For the text-containing cell, return its midpoint in (x, y) coordinate format. 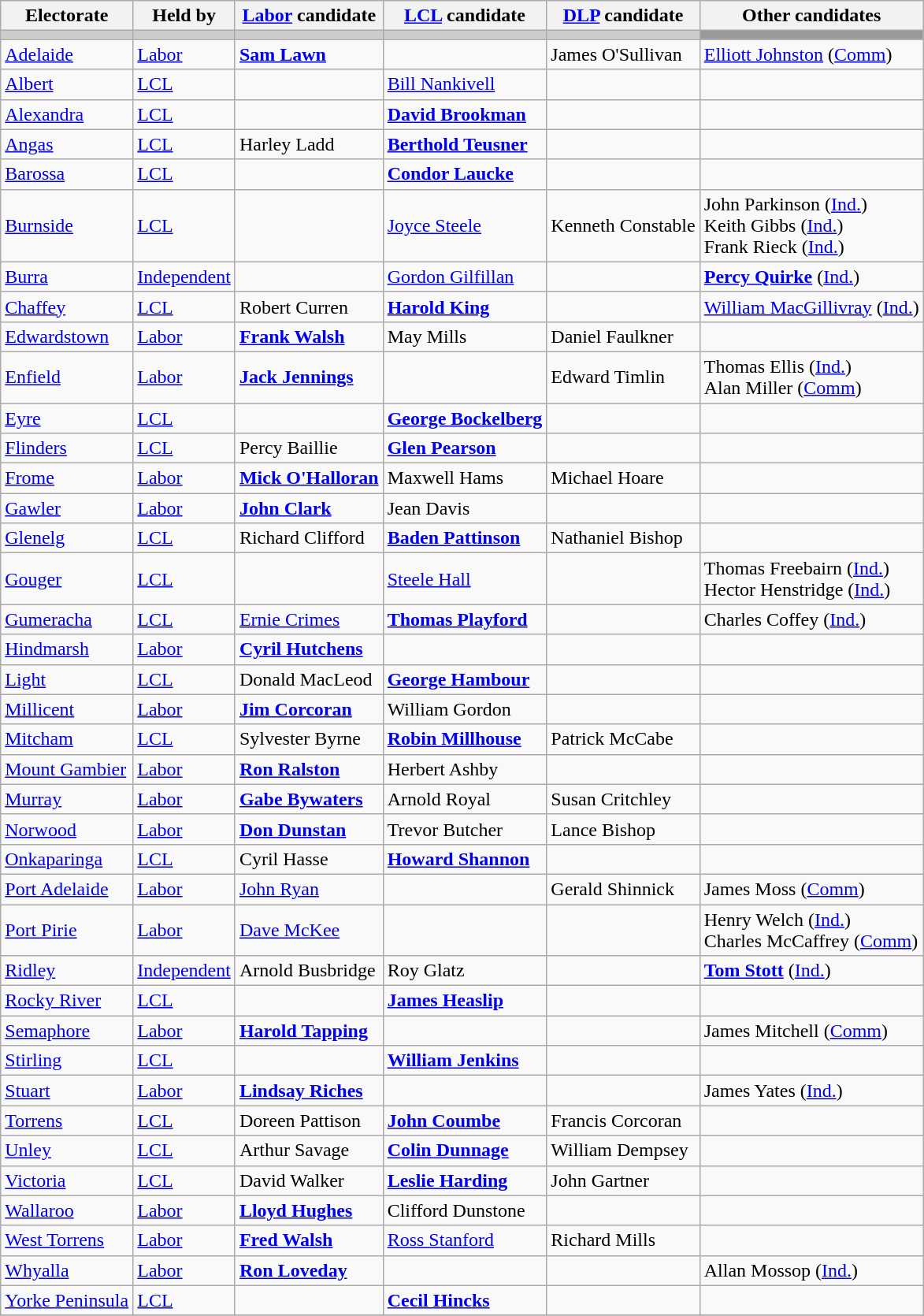
Charles Coffey (Ind.) (811, 619)
William MacGillivray (Ind.) (811, 307)
Cyril Hasse (309, 859)
Gerald Shinnick (623, 889)
Harold King (465, 307)
George Hambour (465, 679)
Gawler (67, 508)
Ross Stanford (465, 1240)
Bill Nankivell (465, 84)
Angas (67, 144)
Richard Clifford (309, 538)
Robert Curren (309, 307)
Donald MacLeod (309, 679)
Daniel Faulkner (623, 336)
Torrens (67, 1121)
Flinders (67, 448)
Alexandra (67, 114)
James Moss (Comm) (811, 889)
David Brookman (465, 114)
Unley (67, 1151)
Thomas Freebairn (Ind.) Hector Henstridge (Ind.) (811, 578)
LCL candidate (465, 16)
Frome (67, 478)
Harold Tapping (309, 1031)
Norwood (67, 829)
Gouger (67, 578)
Hindmarsh (67, 649)
Millicent (67, 709)
Cyril Hutchens (309, 649)
Labor candidate (309, 16)
Thomas Playford (465, 619)
Ernie Crimes (309, 619)
Herbert Ashby (465, 769)
Kenneth Constable (623, 225)
Glenelg (67, 538)
Baden Pattinson (465, 538)
John Ryan (309, 889)
Dave McKee (309, 930)
Doreen Pattison (309, 1121)
Gumeracha (67, 619)
Gabe Bywaters (309, 799)
Harley Ladd (309, 144)
Other candidates (811, 16)
Trevor Butcher (465, 829)
Chaffey (67, 307)
Condor Laucke (465, 174)
Electorate (67, 16)
John Parkinson (Ind.) Keith Gibbs (Ind.) Frank Rieck (Ind.) (811, 225)
West Torrens (67, 1240)
Jean Davis (465, 508)
James O'Sullivan (623, 54)
Roy Glatz (465, 971)
Adelaide (67, 54)
Glen Pearson (465, 448)
Gordon Gilfillan (465, 277)
Allan Mossop (Ind.) (811, 1270)
Semaphore (67, 1031)
Lloyd Hughes (309, 1210)
Edward Timlin (623, 377)
Jack Jennings (309, 377)
James Heaslip (465, 1001)
James Yates (Ind.) (811, 1091)
Wallaroo (67, 1210)
Maxwell Hams (465, 478)
Frank Walsh (309, 336)
Barossa (67, 174)
Fred Walsh (309, 1240)
Clifford Dunstone (465, 1210)
Light (67, 679)
Don Dunstan (309, 829)
Cecil Hincks (465, 1300)
David Walker (309, 1180)
Victoria (67, 1180)
Susan Critchley (623, 799)
Onkaparinga (67, 859)
Berthold Teusner (465, 144)
Mick O'Halloran (309, 478)
Enfield (67, 377)
Rocky River (67, 1001)
Murray (67, 799)
George Bockelberg (465, 418)
Ridley (67, 971)
Ron Loveday (309, 1270)
William Jenkins (465, 1061)
William Gordon (465, 709)
Arthur Savage (309, 1151)
Henry Welch (Ind.) Charles McCaffrey (Comm) (811, 930)
Port Adelaide (67, 889)
Eyre (67, 418)
Edwardstown (67, 336)
Lance Bishop (623, 829)
Steele Hall (465, 578)
Percy Baillie (309, 448)
Ron Ralston (309, 769)
Lindsay Riches (309, 1091)
Tom Stott (Ind.) (811, 971)
Burra (67, 277)
Howard Shannon (465, 859)
Burnside (67, 225)
Jim Corcoran (309, 709)
Nathaniel Bishop (623, 538)
Thomas Ellis (Ind.) Alan Miller (Comm) (811, 377)
John Coumbe (465, 1121)
Whyalla (67, 1270)
Arnold Busbridge (309, 971)
John Clark (309, 508)
Robin Millhouse (465, 739)
William Dempsey (623, 1151)
Albert (67, 84)
Leslie Harding (465, 1180)
Held by (184, 16)
Port Pirie (67, 930)
Colin Dunnage (465, 1151)
Yorke Peninsula (67, 1300)
Mount Gambier (67, 769)
Sylvester Byrne (309, 739)
Francis Corcoran (623, 1121)
James Mitchell (Comm) (811, 1031)
Sam Lawn (309, 54)
DLP candidate (623, 16)
May Mills (465, 336)
Elliott Johnston (Comm) (811, 54)
Mitcham (67, 739)
Joyce Steele (465, 225)
Stirling (67, 1061)
Stuart (67, 1091)
Richard Mills (623, 1240)
Percy Quirke (Ind.) (811, 277)
John Gartner (623, 1180)
Arnold Royal (465, 799)
Patrick McCabe (623, 739)
Michael Hoare (623, 478)
